Locate the cell with the specified text and output its (X, Y) center coordinate. 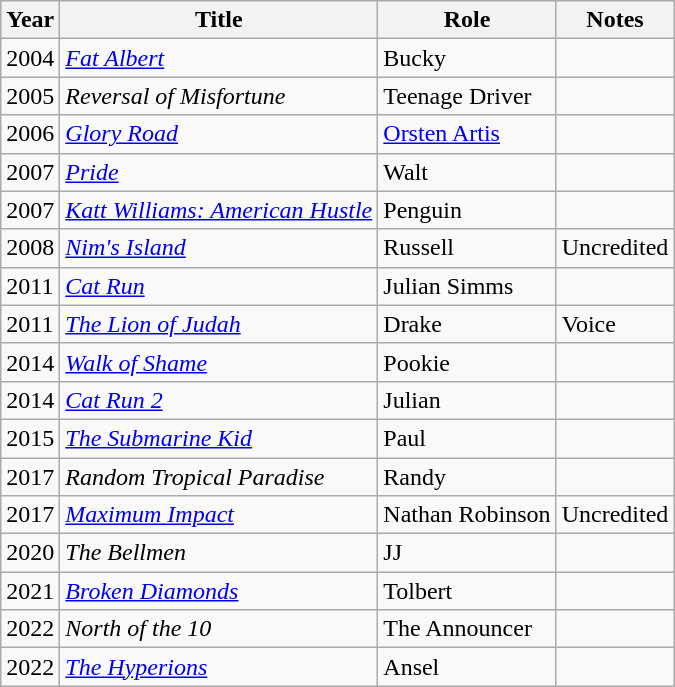
2005 (30, 96)
Katt Williams: American Hustle (219, 210)
2006 (30, 134)
Voice (615, 324)
2015 (30, 438)
JJ (467, 553)
Notes (615, 20)
Nathan Robinson (467, 515)
Julian (467, 400)
Broken Diamonds (219, 591)
Maximum Impact (219, 515)
Cat Run 2 (219, 400)
Russell (467, 248)
Orsten Artis (467, 134)
2021 (30, 591)
Teenage Driver (467, 96)
Bucky (467, 58)
The Announcer (467, 629)
Julian Simms (467, 286)
Walk of Shame (219, 362)
Pride (219, 172)
Pookie (467, 362)
Year (30, 20)
2020 (30, 553)
2008 (30, 248)
North of the 10 (219, 629)
The Lion of Judah (219, 324)
Cat Run (219, 286)
Drake (467, 324)
Glory Road (219, 134)
Ansel (467, 667)
Nim's Island (219, 248)
Walt (467, 172)
Paul (467, 438)
2004 (30, 58)
Penguin (467, 210)
The Hyperions (219, 667)
Role (467, 20)
Fat Albert (219, 58)
The Bellmen (219, 553)
Reversal of Misfortune (219, 96)
Random Tropical Paradise (219, 477)
Randy (467, 477)
Tolbert (467, 591)
Title (219, 20)
The Submarine Kid (219, 438)
